Output the (X, Y) coordinate of the center of the cell containing the given text.  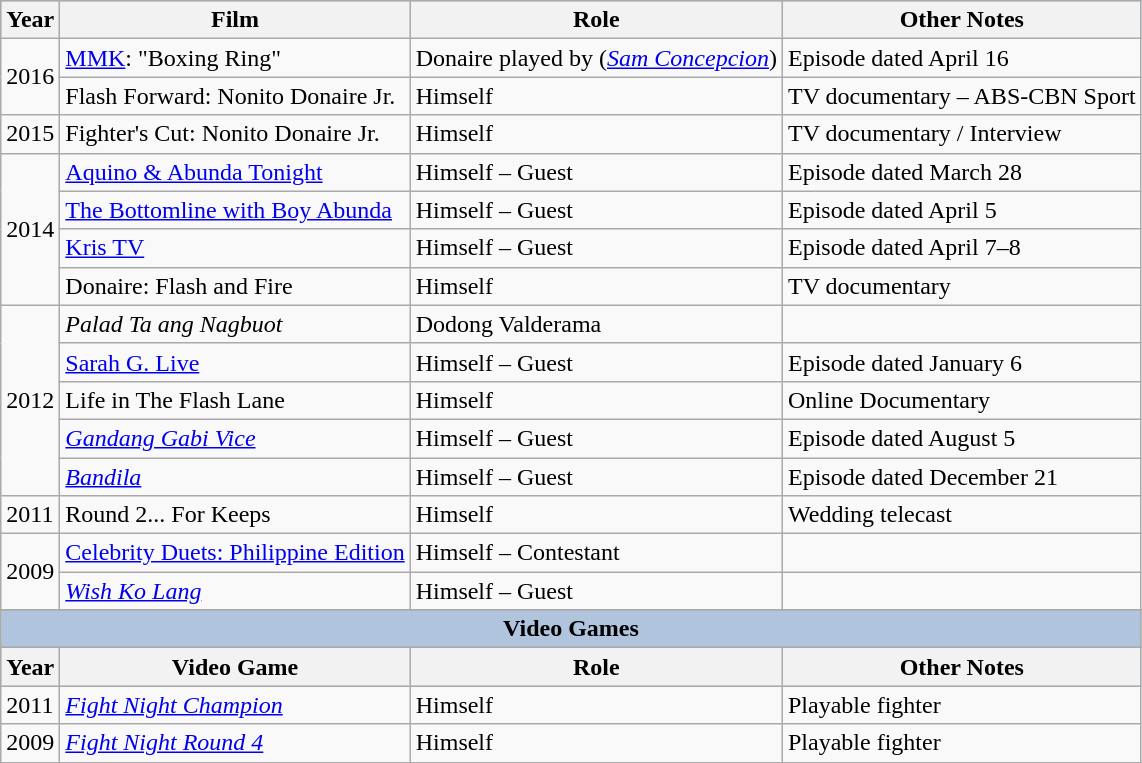
2015 (30, 134)
TV documentary (962, 286)
Donaire: Flash and Fire (235, 286)
Episode dated December 21 (962, 477)
Episode dated August 5 (962, 438)
Kris TV (235, 248)
Video Games (571, 629)
Donaire played by (Sam Concepcion) (596, 58)
2012 (30, 400)
Himself – Contestant (596, 553)
Episode dated January 6 (962, 362)
Bandila (235, 477)
Episode dated April 7–8 (962, 248)
Sarah G. Live (235, 362)
Wish Ko Lang (235, 591)
Fight Night Champion (235, 705)
Online Documentary (962, 400)
Gandang Gabi Vice (235, 438)
2016 (30, 77)
Episode dated March 28 (962, 172)
Fighter's Cut: Nonito Donaire Jr. (235, 134)
Dodong Valderama (596, 324)
Celebrity Duets: Philippine Edition (235, 553)
The Bottomline with Boy Abunda (235, 210)
Film (235, 20)
Wedding telecast (962, 515)
Aquino & Abunda Tonight (235, 172)
Video Game (235, 667)
Fight Night Round 4 (235, 743)
Flash Forward: Nonito Donaire Jr. (235, 96)
Life in The Flash Lane (235, 400)
Episode dated April 5 (962, 210)
Round 2... For Keeps (235, 515)
TV documentary – ABS-CBN Sport (962, 96)
MMK: "Boxing Ring" (235, 58)
Episode dated April 16 (962, 58)
TV documentary / Interview (962, 134)
2014 (30, 229)
Palad Ta ang Nagbuot (235, 324)
